Extract the [X, Y] coordinate from the center of the cell holding the provided text.  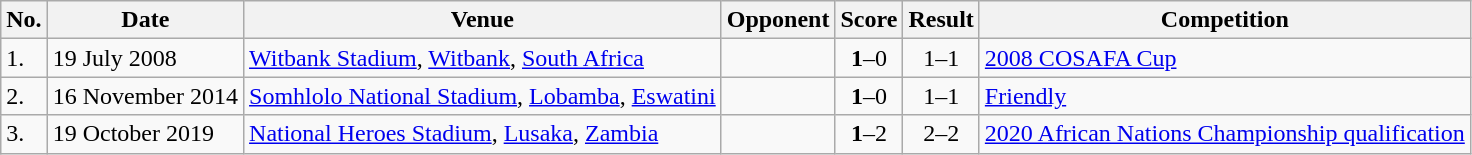
Opponent [778, 20]
1. [24, 58]
1–2 [869, 134]
Date [145, 20]
3. [24, 134]
Venue [483, 20]
Result [941, 20]
Witbank Stadium, Witbank, South Africa [483, 58]
19 October 2019 [145, 134]
19 July 2008 [145, 58]
No. [24, 20]
Score [869, 20]
National Heroes Stadium, Lusaka, Zambia [483, 134]
2008 COSAFA Cup [1224, 58]
Competition [1224, 20]
2020 African Nations Championship qualification [1224, 134]
Somhlolo National Stadium, Lobamba, Eswatini [483, 96]
Friendly [1224, 96]
16 November 2014 [145, 96]
2. [24, 96]
2–2 [941, 134]
